Return the (X, Y) coordinate for the center point of the cell that contains the specified text.  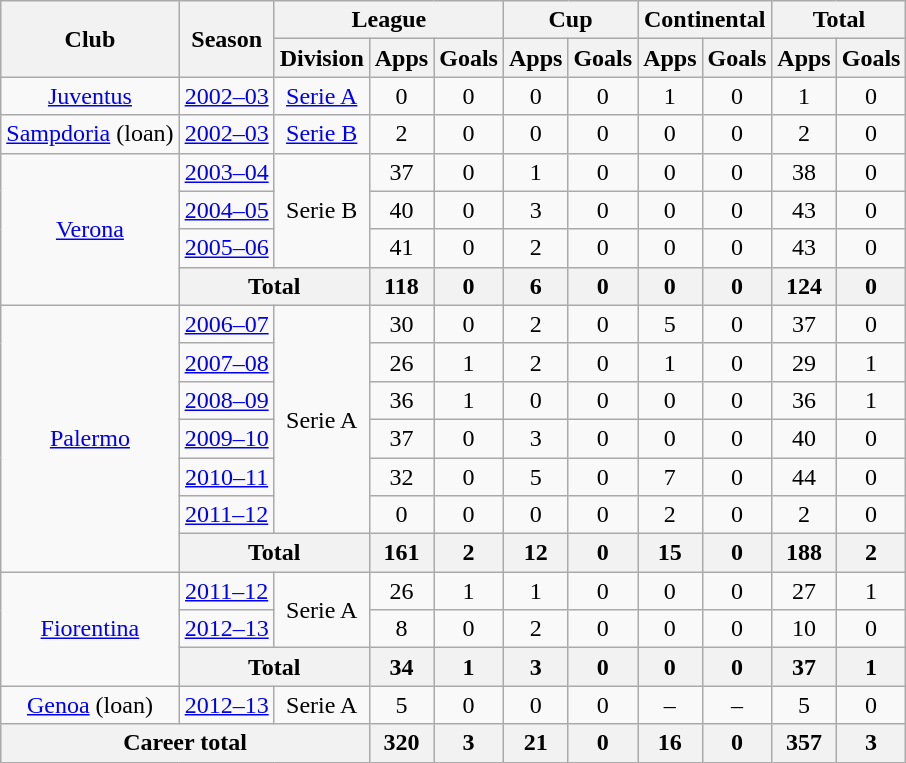
30 (401, 324)
Career total (186, 743)
2003–04 (226, 172)
27 (804, 591)
2009–10 (226, 438)
32 (401, 477)
Juventus (90, 96)
Verona (90, 229)
Palermo (90, 438)
34 (401, 667)
16 (670, 743)
League (388, 20)
161 (401, 553)
Club (90, 39)
Genoa (loan) (90, 705)
41 (401, 248)
357 (804, 743)
Continental (705, 20)
124 (804, 286)
Fiorentina (90, 629)
29 (804, 362)
6 (535, 286)
2006–07 (226, 324)
Division (322, 58)
Sampdoria (loan) (90, 134)
Cup (570, 20)
2007–08 (226, 362)
2008–09 (226, 400)
2005–06 (226, 248)
188 (804, 553)
7 (670, 477)
44 (804, 477)
Season (226, 39)
320 (401, 743)
38 (804, 172)
21 (535, 743)
10 (804, 629)
2004–05 (226, 210)
8 (401, 629)
12 (535, 553)
2010–11 (226, 477)
15 (670, 553)
118 (401, 286)
